For the text-containing cell, return its midpoint in [X, Y] coordinate format. 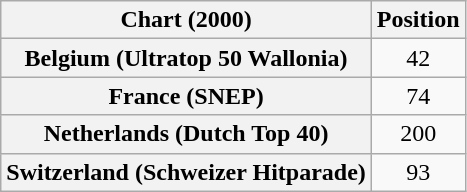
42 [418, 58]
200 [418, 134]
Switzerland (Schweizer Hitparade) [186, 172]
France (SNEP) [186, 96]
74 [418, 96]
Belgium (Ultratop 50 Wallonia) [186, 58]
93 [418, 172]
Position [418, 20]
Netherlands (Dutch Top 40) [186, 134]
Chart (2000) [186, 20]
